From the cell containing the given text, extract its center point as (x, y) coordinate. 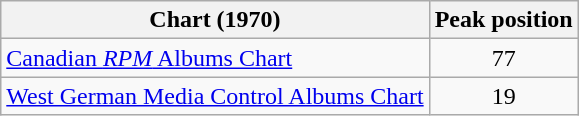
Chart (1970) (215, 20)
Canadian RPM Albums Chart (215, 58)
77 (504, 58)
Peak position (504, 20)
West German Media Control Albums Chart (215, 96)
19 (504, 96)
